Determine the (X, Y) coordinate at the center of the cell enclosing the given text.  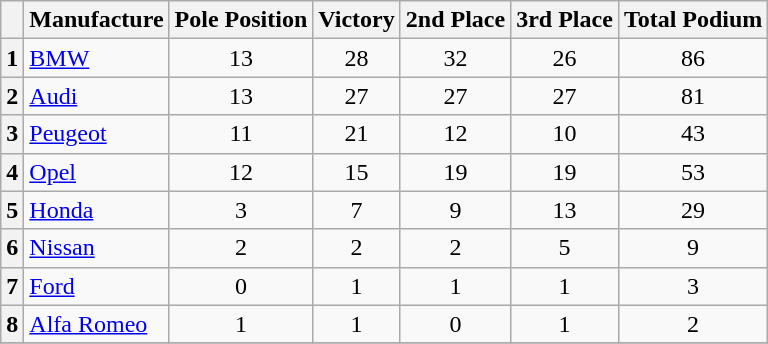
2nd Place (455, 20)
32 (455, 58)
Opel (96, 172)
Nissan (96, 248)
29 (693, 210)
43 (693, 134)
Ford (96, 286)
10 (565, 134)
6 (12, 248)
26 (565, 58)
Honda (96, 210)
11 (241, 134)
Audi (96, 96)
3rd Place (565, 20)
Peugeot (96, 134)
86 (693, 58)
81 (693, 96)
4 (12, 172)
15 (356, 172)
Victory (356, 20)
Manufacture (96, 20)
Alfa Romeo (96, 324)
53 (693, 172)
28 (356, 58)
21 (356, 134)
Total Podium (693, 20)
Pole Position (241, 20)
8 (12, 324)
BMW (96, 58)
